Detect which cell encompasses the target text, then output its [X, Y] center coordinate. 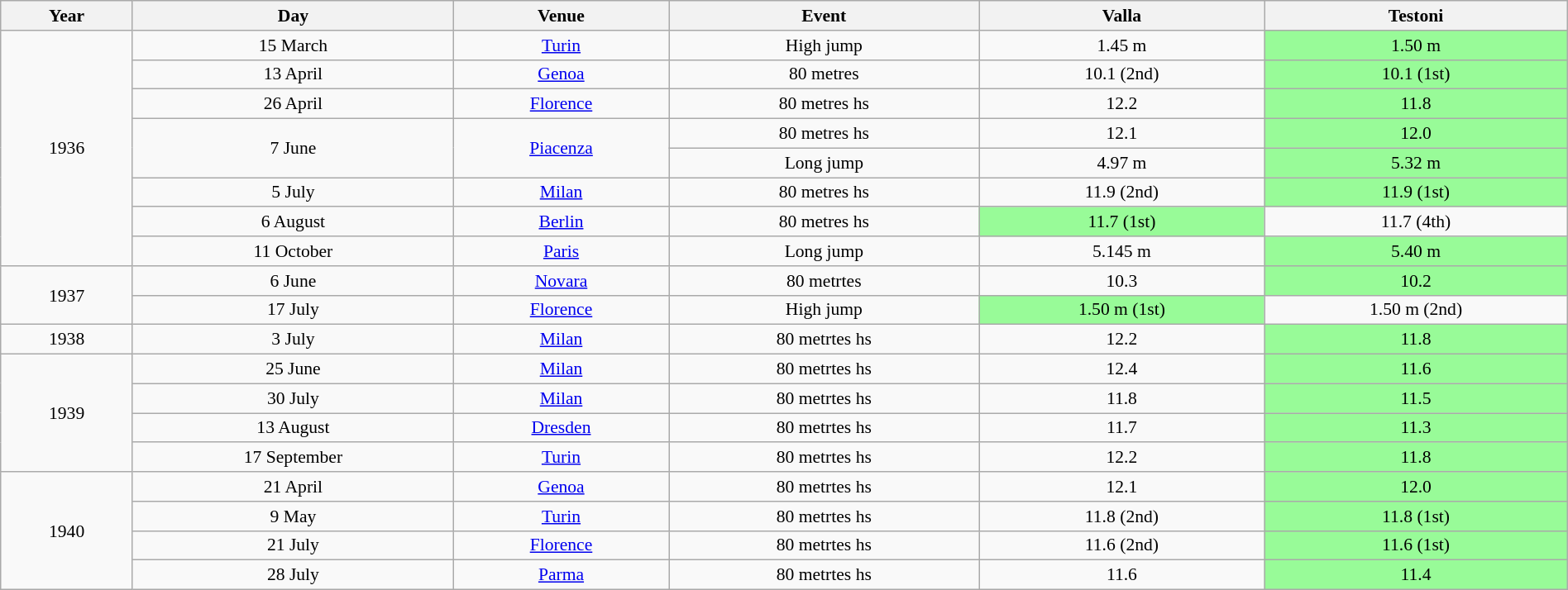
Day [293, 16]
10.2 [1416, 281]
Valla [1121, 16]
Year [67, 16]
1940 [67, 531]
11 October [293, 251]
10.1 (1st) [1416, 74]
Piacenza [561, 149]
11.6 (2nd) [1121, 545]
30 July [293, 398]
13 April [293, 74]
21 April [293, 487]
7 June [293, 149]
Parma [561, 575]
11.7 (4th) [1416, 222]
11.4 [1416, 575]
Dresden [561, 428]
Testoni [1416, 16]
6 August [293, 222]
80 metres [824, 74]
5.40 m [1416, 251]
1936 [67, 149]
Venue [561, 16]
26 April [293, 104]
5.32 m [1416, 163]
11.6 (1st) [1416, 545]
10.1 (2nd) [1121, 74]
1.50 m (2nd) [1416, 310]
12.4 [1121, 369]
1.45 m [1121, 45]
17 September [293, 458]
11.7 [1121, 428]
11.8 (1st) [1416, 516]
80 metrtes [824, 281]
1937 [67, 296]
11.8 (2nd) [1121, 516]
5 July [293, 193]
11.3 [1416, 428]
Event [824, 16]
28 July [293, 575]
15 March [293, 45]
6 June [293, 281]
25 June [293, 369]
Berlin [561, 222]
1938 [67, 340]
11.5 [1416, 398]
Paris [561, 251]
5.145 m [1121, 251]
10.3 [1121, 281]
11.9 (2nd) [1121, 193]
4.97 m [1121, 163]
13 August [293, 428]
1939 [67, 413]
1.50 m (1st) [1121, 310]
21 July [293, 545]
11.7 (1st) [1121, 222]
17 July [293, 310]
11.9 (1st) [1416, 193]
3 July [293, 340]
Novara [561, 281]
9 May [293, 516]
1.50 m [1416, 45]
